Scan for the cell matching the given text and deliver its [X, Y] coordinate at center. 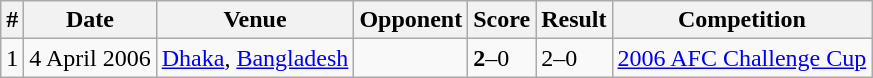
Dhaka, Bangladesh [255, 58]
Date [90, 20]
Competition [742, 20]
2006 AFC Challenge Cup [742, 58]
1 [12, 58]
4 April 2006 [90, 58]
Score [502, 20]
Opponent [411, 20]
Result [574, 20]
# [12, 20]
Venue [255, 20]
